Capture the cell that displays the provided text and extract its (x, y) central coordinate. 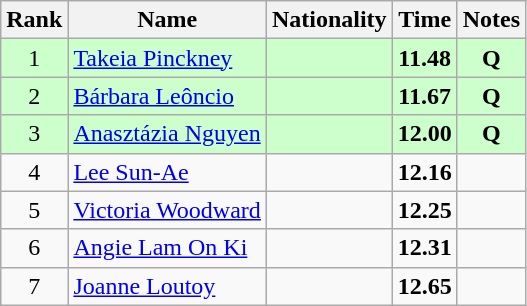
12.00 (424, 134)
6 (34, 248)
12.65 (424, 286)
Angie Lam On Ki (168, 248)
Notes (491, 20)
12.31 (424, 248)
7 (34, 286)
4 (34, 172)
Takeia Pinckney (168, 58)
11.67 (424, 96)
Joanne Loutoy (168, 286)
2 (34, 96)
11.48 (424, 58)
Time (424, 20)
Bárbara Leôncio (168, 96)
5 (34, 210)
12.25 (424, 210)
Rank (34, 20)
Anasztázia Nguyen (168, 134)
Lee Sun-Ae (168, 172)
Nationality (329, 20)
Victoria Woodward (168, 210)
12.16 (424, 172)
1 (34, 58)
Name (168, 20)
3 (34, 134)
